Search for the cell housing the specified text and yield its (x, y) center coordinate. 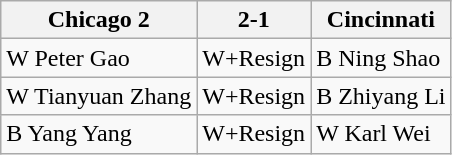
W Karl Wei (381, 134)
Cincinnati (381, 20)
B Zhiyang Li (381, 96)
B Ning Shao (381, 58)
2-1 (254, 20)
W Peter Gao (99, 58)
B Yang Yang (99, 134)
Chicago 2 (99, 20)
W Tianyuan Zhang (99, 96)
